Identify which cell holds the provided text, then report its (X, Y) central coordinate. 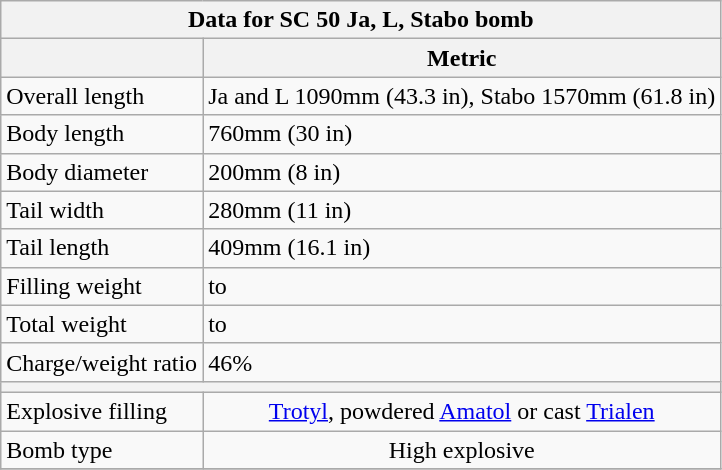
Charge/weight ratio (102, 362)
Metric (462, 58)
409mm (16.1 in) (462, 248)
280mm (11 in) (462, 210)
200mm (8 in) (462, 172)
Ja and L 1090mm (43.3 in), Stabo 1570mm (61.8 in) (462, 96)
Bomb type (102, 449)
Tail width (102, 210)
Body length (102, 134)
Filling weight (102, 286)
46% (462, 362)
Body diameter (102, 172)
760mm (30 in) (462, 134)
Explosive filling (102, 411)
High explosive (462, 449)
Tail length (102, 248)
Total weight (102, 324)
Data for SC 50 Ja, L, Stabo bomb (361, 20)
Overall length (102, 96)
Trotyl, powdered Amatol or cast Trialen (462, 411)
